For the text-containing cell, return its midpoint in [x, y] coordinate format. 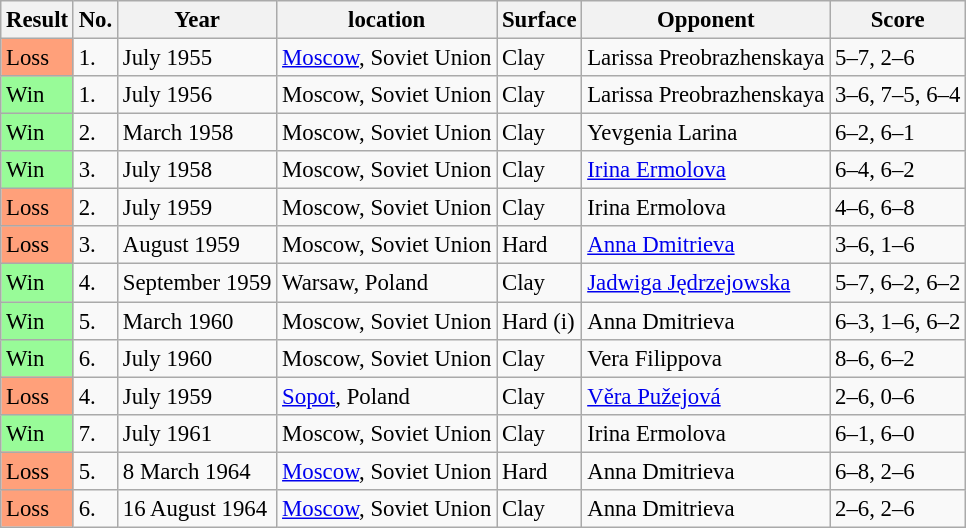
August 1959 [196, 245]
No. [95, 20]
Warsaw, Poland [387, 283]
16 August 1964 [196, 509]
September 1959 [196, 283]
Opponent [706, 20]
4–6, 6–8 [898, 208]
8–6, 6–2 [898, 358]
8 March 1964 [196, 471]
Year [196, 20]
March 1960 [196, 321]
Sopot, Poland [387, 396]
Hard (i) [540, 321]
July 1961 [196, 433]
July 1955 [196, 58]
Surface [540, 20]
6–4, 6–2 [898, 170]
3–6, 1–6 [898, 245]
6–2, 6–1 [898, 133]
6–3, 1–6, 6–2 [898, 321]
2–6, 2–6 [898, 509]
Result [38, 20]
6–8, 2–6 [898, 471]
7. [95, 433]
Vera Filippova [706, 358]
5–7, 2–6 [898, 58]
location [387, 20]
5–7, 6–2, 6–2 [898, 283]
July 1956 [196, 95]
Věra Pužejová [706, 396]
2–6, 0–6 [898, 396]
Score [898, 20]
Yevgenia Larina [706, 133]
Jadwiga Jędrzejowska [706, 283]
March 1958 [196, 133]
July 1960 [196, 358]
6–1, 6–0 [898, 433]
July 1958 [196, 170]
3–6, 7–5, 6–4 [898, 95]
